Scan for the cell matching the given text and deliver its [X, Y] coordinate at center. 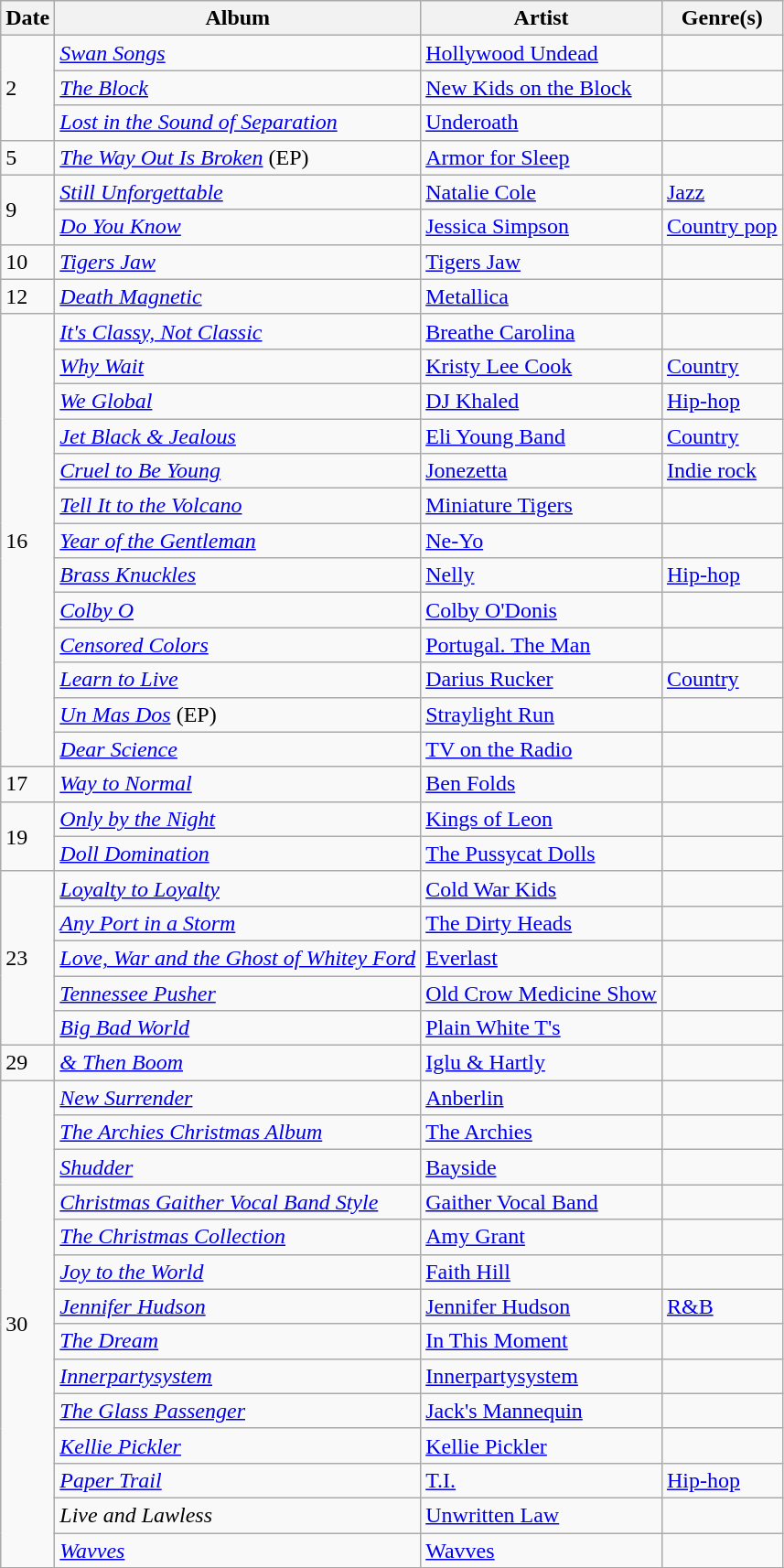
& Then Boom [238, 1063]
The Archies [542, 1133]
Eli Young Band [542, 436]
Cruel to Be Young [238, 471]
Brass Knuckles [238, 575]
New Kids on the Block [542, 88]
Cold War Kids [542, 888]
The Archies Christmas Album [238, 1133]
Gaither Vocal Band [542, 1202]
2 [27, 88]
Genre(s) [722, 18]
Armor for Sleep [542, 157]
Do You Know [238, 227]
23 [27, 958]
Colby O [238, 610]
Un Mas Dos (EP) [238, 714]
Country pop [722, 227]
17 [27, 784]
Straylight Run [542, 714]
The Way Out Is Broken (EP) [238, 157]
Ben Folds [542, 784]
Christmas Gaither Vocal Band Style [238, 1202]
Dear Science [238, 749]
TV on the Radio [542, 749]
Nelly [542, 575]
Jazz [722, 192]
The Christmas Collection [238, 1237]
Unwritten Law [542, 1515]
Shudder [238, 1167]
Any Port in a Storm [238, 923]
Doll Domination [238, 854]
Paper Trail [238, 1480]
Jet Black & Jealous [238, 436]
Date [27, 18]
Metallica [542, 296]
Still Unforgettable [238, 192]
New Surrender [238, 1098]
Portugal. The Man [542, 645]
Big Bad World [238, 1028]
Live and Lawless [238, 1515]
Death Magnetic [238, 296]
Lost in the Sound of Separation [238, 123]
The Dream [238, 1341]
The Dirty Heads [542, 923]
Hollywood Undead [542, 53]
Artist [542, 18]
T.I. [542, 1480]
Year of the Gentleman [238, 541]
In This Moment [542, 1341]
Kings of Leon [542, 819]
Bayside [542, 1167]
Censored Colors [238, 645]
Everlast [542, 958]
Breathe Carolina [542, 331]
29 [27, 1063]
R&B [722, 1306]
It's Classy, Not Classic [238, 331]
Only by the Night [238, 819]
5 [27, 157]
12 [27, 296]
Ne-Yo [542, 541]
Kristy Lee Cook [542, 366]
Jack's Mannequin [542, 1411]
30 [27, 1325]
Joy to the World [238, 1272]
Tell It to the Volcano [238, 506]
Natalie Cole [542, 192]
Tennessee Pusher [238, 993]
Underoath [542, 123]
Jessica Simpson [542, 227]
Swan Songs [238, 53]
Loyalty to Loyalty [238, 888]
We Global [238, 401]
Jonezetta [542, 471]
16 [27, 540]
Faith Hill [542, 1272]
The Pussycat Dolls [542, 854]
Miniature Tigers [542, 506]
DJ Khaled [542, 401]
10 [27, 262]
Old Crow Medicine Show [542, 993]
Learn to Live [238, 680]
The Block [238, 88]
Album [238, 18]
9 [27, 209]
Plain White T's [542, 1028]
Darius Rucker [542, 680]
Way to Normal [238, 784]
Colby O'Donis [542, 610]
Love, War and the Ghost of Whitey Ford [238, 958]
Why Wait [238, 366]
Indie rock [722, 471]
Iglu & Hartly [542, 1063]
Amy Grant [542, 1237]
Anberlin [542, 1098]
The Glass Passenger [238, 1411]
19 [27, 836]
